Extract the [x, y] coordinate from the center of the cell holding the provided text.  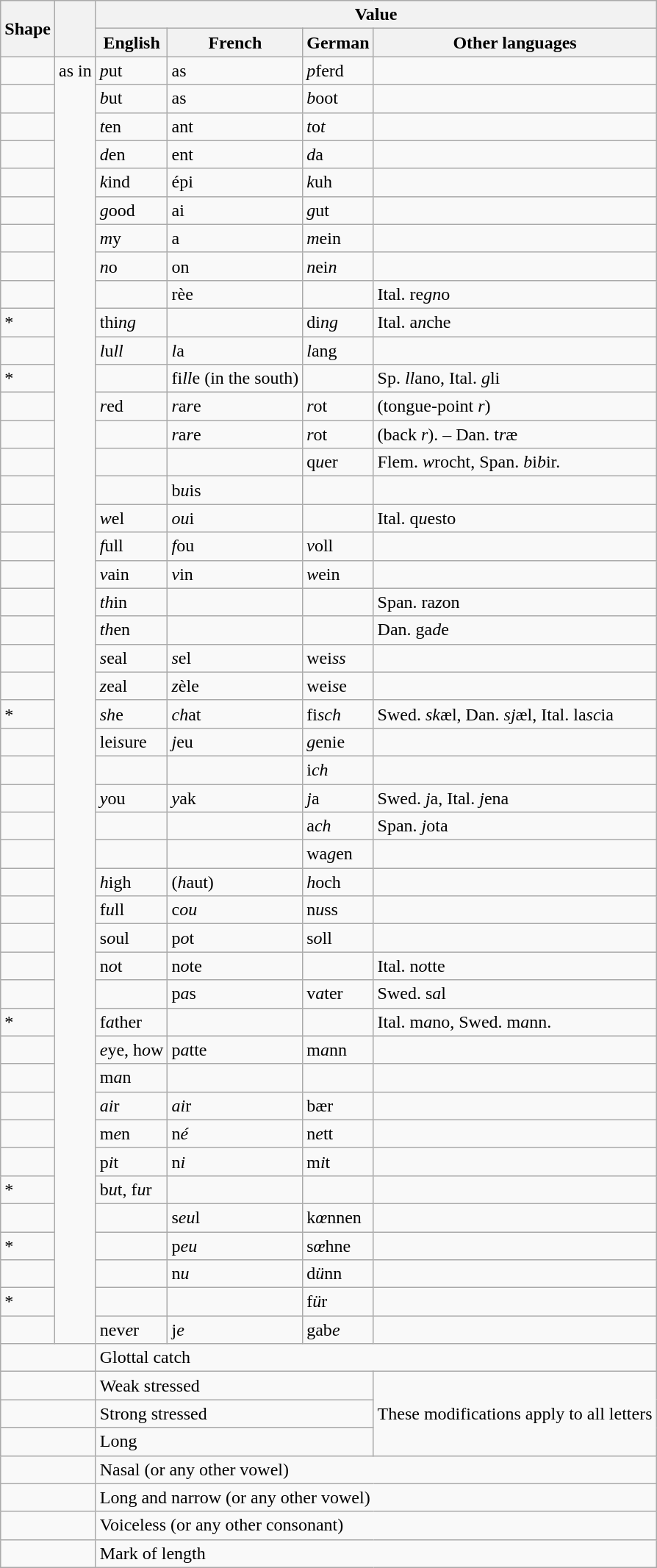
hoch [338, 882]
ja [338, 798]
ach [338, 826]
fille (in the south) [235, 379]
lull [132, 351]
épi [235, 182]
Ital. questo [514, 518]
pit [132, 1161]
on [235, 266]
zèle [235, 686]
weise [338, 686]
boot [338, 99]
Value [376, 15]
jeu [235, 742]
as in [76, 700]
These modifications apply to all letters [514, 1414]
you [132, 798]
mann [338, 1050]
Swed. skæl, Dan. sjæl, Ital. lascia [514, 714]
ten [132, 126]
vain [132, 574]
yak [235, 798]
mein [338, 238]
seul [235, 1217]
father [132, 1022]
Span. jota [514, 826]
né [235, 1134]
high [132, 882]
vater [338, 994]
pot [235, 938]
Other languages [514, 43]
sœhne [338, 1246]
für [338, 1302]
Swed. sal [514, 994]
Long [234, 1442]
nett [338, 1134]
wein [338, 574]
note [235, 966]
ni [235, 1161]
ant [235, 126]
kœnnen [338, 1217]
voll [338, 546]
bær [338, 1106]
nein [338, 266]
German [338, 43]
da [338, 154]
wel [132, 518]
quer [338, 462]
Voiceless (or any other consonant) [376, 1525]
English [132, 43]
Glottal catch [376, 1358]
patte [235, 1050]
put [132, 71]
ent [235, 154]
dünn [338, 1274]
then [132, 630]
soul [132, 938]
good [132, 210]
seal [132, 658]
Ital. anche [514, 322]
sel [235, 658]
Shape [28, 29]
gabe [338, 1330]
den [132, 154]
thing [132, 322]
nuss [338, 910]
(tongue-point r) [514, 407]
kind [132, 182]
red [132, 407]
wagen [338, 854]
zeal [132, 686]
vin [235, 574]
leisure [132, 742]
lang [338, 351]
Long and narrow (or any other vowel) [376, 1497]
she [132, 714]
Swed. ja, Ital. jena [514, 798]
Ital. mano, Swed. mann. [514, 1022]
oui [235, 518]
(back r). – Dan. træ [514, 434]
weiss [338, 658]
no [132, 266]
ding [338, 322]
Dan. gade [514, 630]
kuh [338, 182]
cou [235, 910]
(haut) [235, 882]
ich [338, 770]
rèe [235, 294]
Span. razon [514, 602]
Flem. wrocht, Span. bibir. [514, 462]
French [235, 43]
but, fur [132, 1189]
Ital. notte [514, 966]
a [235, 238]
not [132, 966]
je [235, 1330]
peu [235, 1246]
my [132, 238]
ai [235, 210]
genie [338, 742]
men [132, 1134]
eye, how [132, 1050]
pferd [338, 71]
Strong stressed [234, 1414]
thin [132, 602]
fisch [338, 714]
tot [338, 126]
buis [235, 490]
Weak stressed [234, 1386]
man [132, 1078]
chat [235, 714]
mit [338, 1161]
la [235, 351]
Mark of length [376, 1553]
Nasal (or any other vowel) [376, 1469]
soll [338, 938]
never [132, 1330]
Ital. regno [514, 294]
Sp. llano, Ital. gli [514, 379]
but [132, 99]
nu [235, 1274]
fou [235, 546]
gut [338, 210]
pas [235, 994]
